From the cell containing the given text, extract its center point as (x, y) coordinate. 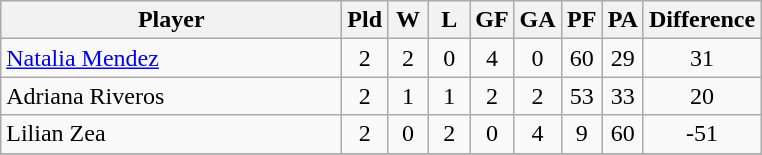
31 (702, 58)
29 (622, 58)
20 (702, 96)
Natalia Mendez (172, 58)
W (408, 20)
Adriana Riveros (172, 96)
PA (622, 20)
PF (582, 20)
L (450, 20)
Pld (365, 20)
53 (582, 96)
Lilian Zea (172, 134)
Difference (702, 20)
-51 (702, 134)
Player (172, 20)
GF (492, 20)
9 (582, 134)
GA (538, 20)
33 (622, 96)
